Determine the [x, y] coordinate at the center of the cell enclosing the given text.  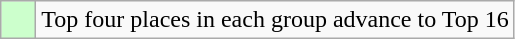
Top four places in each group advance to Top 16 [275, 20]
